Extract the (X, Y) coordinate from the center of the cell holding the provided text.  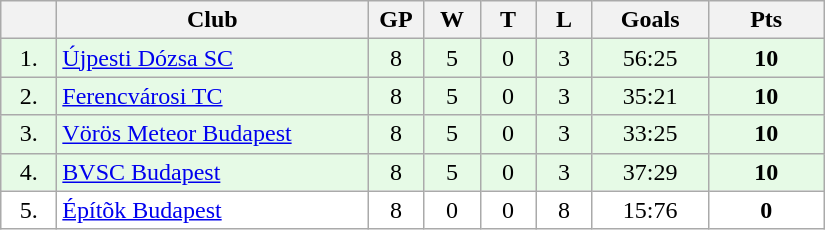
35:21 (650, 96)
4. (29, 172)
15:76 (650, 210)
W (452, 20)
33:25 (650, 134)
GP (396, 20)
56:25 (650, 58)
Ferencvárosi TC (212, 96)
3. (29, 134)
Építõk Budapest (212, 210)
BVSC Budapest (212, 172)
5. (29, 210)
T (508, 20)
2. (29, 96)
1. (29, 58)
L (564, 20)
Vörös Meteor Budapest (212, 134)
Pts (766, 20)
Újpesti Dózsa SC (212, 58)
37:29 (650, 172)
Goals (650, 20)
Club (212, 20)
